Return the [x, y] coordinate for the center point of the cell that contains the specified text.  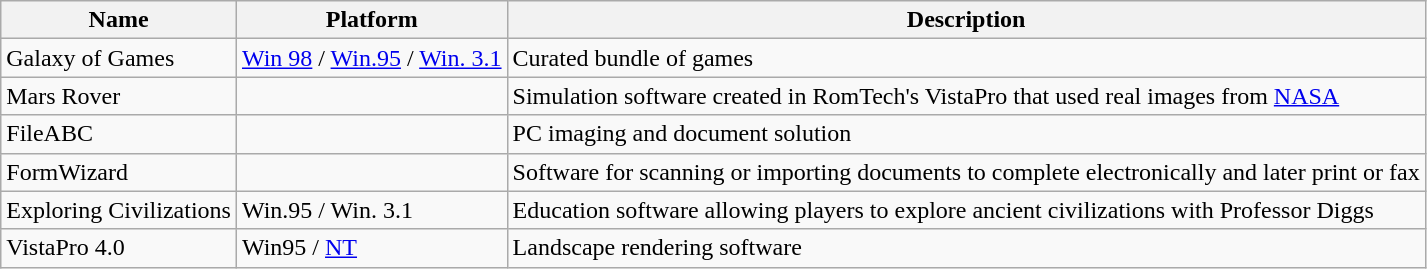
Education software allowing players to explore ancient civilizations with Professor Diggs [966, 210]
Win95 / NT [372, 248]
Landscape rendering software [966, 248]
VistaPro 4.0 [119, 248]
Simulation software created in RomTech's VistaPro that used real images from NASA [966, 96]
Software for scanning or importing documents to complete electronically and later print or fax [966, 172]
Platform [372, 20]
Name [119, 20]
FileABC [119, 134]
FormWizard [119, 172]
Win.95 / Win. 3.1 [372, 210]
Mars Rover [119, 96]
Exploring Civilizations [119, 210]
Win 98 / Win.95 / Win. 3.1 [372, 58]
Curated bundle of games [966, 58]
PC imaging and document solution [966, 134]
Galaxy of Games [119, 58]
Description [966, 20]
